From the cell containing the given text, extract its center point as (X, Y) coordinate. 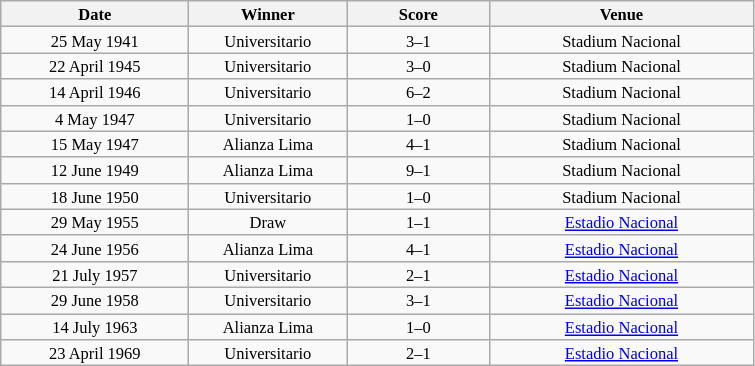
Score (418, 14)
22 April 1945 (95, 66)
29 May 1955 (95, 222)
21 July 1957 (95, 274)
Winner (268, 14)
14 July 1963 (95, 327)
Venue (622, 14)
Date (95, 14)
18 June 1950 (95, 196)
3–0 (418, 66)
25 May 1941 (95, 40)
15 May 1947 (95, 144)
6–2 (418, 92)
24 June 1956 (95, 248)
14 April 1946 (95, 92)
1–1 (418, 222)
Draw (268, 222)
4 May 1947 (95, 118)
9–1 (418, 170)
23 April 1969 (95, 353)
12 June 1949 (95, 170)
29 June 1958 (95, 300)
